Find where the given text appears and provide that cell's center as (x, y) coordinate. 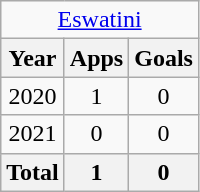
2021 (33, 134)
Goals (164, 58)
Total (33, 172)
2020 (33, 96)
Apps (96, 58)
Year (33, 58)
Eswatini (100, 20)
